Find where the given text appears and provide that cell's center as (x, y) coordinate. 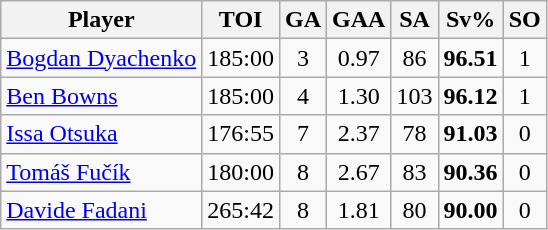
Sv% (470, 20)
90.36 (470, 172)
4 (304, 96)
7 (304, 134)
2.37 (359, 134)
1.81 (359, 210)
SA (414, 20)
SO (524, 20)
180:00 (241, 172)
91.03 (470, 134)
96.12 (470, 96)
90.00 (470, 210)
78 (414, 134)
Player (102, 20)
Issa Otsuka (102, 134)
Bogdan Dyachenko (102, 58)
GAA (359, 20)
GA (304, 20)
96.51 (470, 58)
Ben Bowns (102, 96)
265:42 (241, 210)
83 (414, 172)
103 (414, 96)
Davide Fadani (102, 210)
1.30 (359, 96)
2.67 (359, 172)
176:55 (241, 134)
TOI (241, 20)
80 (414, 210)
3 (304, 58)
86 (414, 58)
Tomáš Fučík (102, 172)
0.97 (359, 58)
